Identify which cell holds the provided text, then report its (x, y) central coordinate. 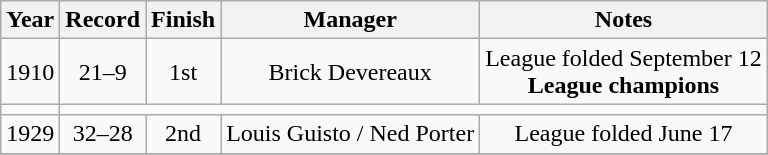
1st (184, 72)
League folded June 17 (624, 134)
Year (30, 20)
32–28 (103, 134)
League folded September 12League champions (624, 72)
Louis Guisto / Ned Porter (350, 134)
Brick Devereaux (350, 72)
Record (103, 20)
Manager (350, 20)
1910 (30, 72)
2nd (184, 134)
1929 (30, 134)
21–9 (103, 72)
Notes (624, 20)
Finish (184, 20)
